Pinpoint the cell where the given text exists, returning its [x, y] midpoint coordinate. 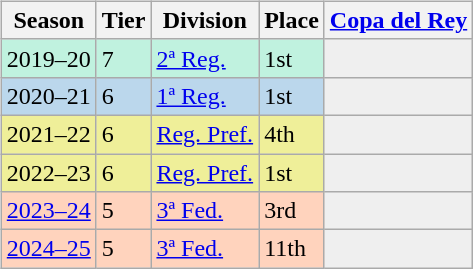
1ª Reg. [205, 96]
2ª Reg. [205, 58]
3rd [292, 211]
Copa del Rey [398, 20]
2020–21 [48, 96]
Season [48, 20]
2022–23 [48, 173]
11th [292, 249]
2019–20 [48, 58]
Tier [124, 20]
7 [124, 58]
2021–22 [48, 134]
Division [205, 20]
2024–25 [48, 249]
2023–24 [48, 211]
Place [292, 20]
4th [292, 134]
